Return [X, Y] of the center of cell containing provided text 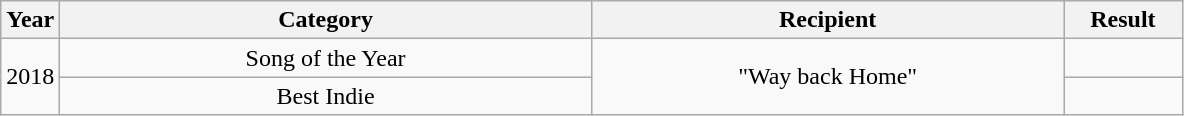
Result [1123, 20]
Best Indie [326, 96]
"Way back Home" [827, 77]
2018 [30, 77]
Recipient [827, 20]
Song of the Year [326, 58]
Category [326, 20]
Year [30, 20]
